Capture the cell that displays the provided text and extract its (x, y) central coordinate. 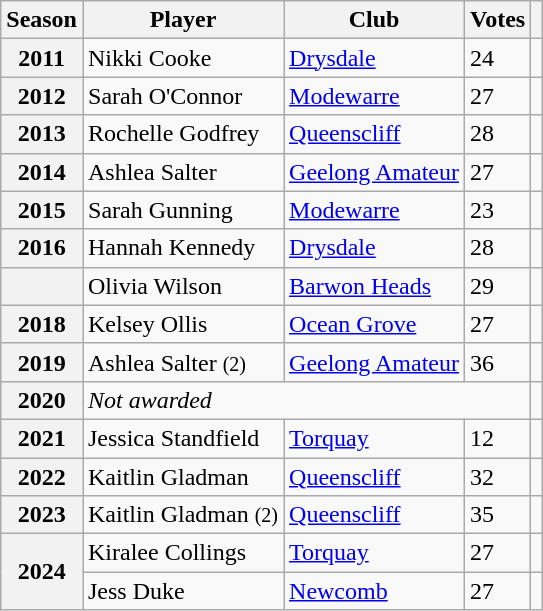
Kelsey Ollis (182, 324)
2013 (42, 134)
23 (498, 210)
2014 (42, 172)
Kaitlin Gladman (182, 477)
Votes (498, 20)
2019 (42, 362)
2020 (42, 400)
Ocean Grove (374, 324)
Not awarded (306, 400)
Ashlea Salter (2) (182, 362)
Jess Duke (182, 591)
Kiralee Collings (182, 553)
Barwon Heads (374, 286)
Ashlea Salter (182, 172)
2023 (42, 515)
12 (498, 438)
29 (498, 286)
Jessica Standfield (182, 438)
32 (498, 477)
Kaitlin Gladman (2) (182, 515)
Player (182, 20)
2011 (42, 58)
2015 (42, 210)
Newcomb (374, 591)
Sarah O'Connor (182, 96)
Olivia Wilson (182, 286)
36 (498, 362)
Nikki Cooke (182, 58)
2012 (42, 96)
Hannah Kennedy (182, 248)
2016 (42, 248)
24 (498, 58)
Rochelle Godfrey (182, 134)
2024 (42, 572)
Sarah Gunning (182, 210)
2021 (42, 438)
Club (374, 20)
2022 (42, 477)
35 (498, 515)
2018 (42, 324)
Season (42, 20)
